From the cell containing the given text, extract its center point as (x, y) coordinate. 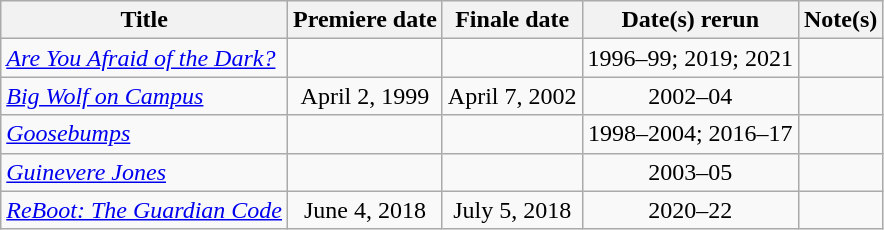
Title (144, 20)
Premiere date (366, 20)
1996–99; 2019; 2021 (690, 58)
Goosebumps (144, 134)
April 7, 2002 (512, 96)
1998–2004; 2016–17 (690, 134)
July 5, 2018 (512, 210)
June 4, 2018 (366, 210)
Finale date (512, 20)
Guinevere Jones (144, 172)
Big Wolf on Campus (144, 96)
2002–04 (690, 96)
2003–05 (690, 172)
Note(s) (840, 20)
Are You Afraid of the Dark? (144, 58)
2020–22 (690, 210)
Date(s) rerun (690, 20)
April 2, 1999 (366, 96)
ReBoot: The Guardian Code (144, 210)
